For the text-containing cell, return its midpoint in (X, Y) coordinate format. 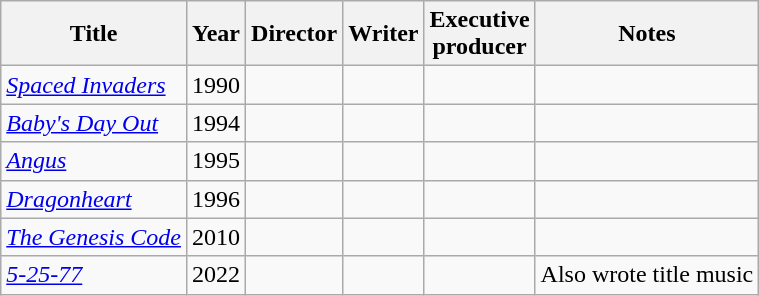
1994 (216, 123)
Also wrote title music (647, 275)
Title (94, 34)
2022 (216, 275)
Angus (94, 161)
Executiveproducer (480, 34)
5-25-77 (94, 275)
2010 (216, 237)
Baby's Day Out (94, 123)
1995 (216, 161)
Notes (647, 34)
Year (216, 34)
1990 (216, 85)
Writer (384, 34)
Dragonheart (94, 199)
1996 (216, 199)
The Genesis Code (94, 237)
Spaced Invaders (94, 85)
Director (294, 34)
